From the cell containing the given text, extract its center point as [X, Y] coordinate. 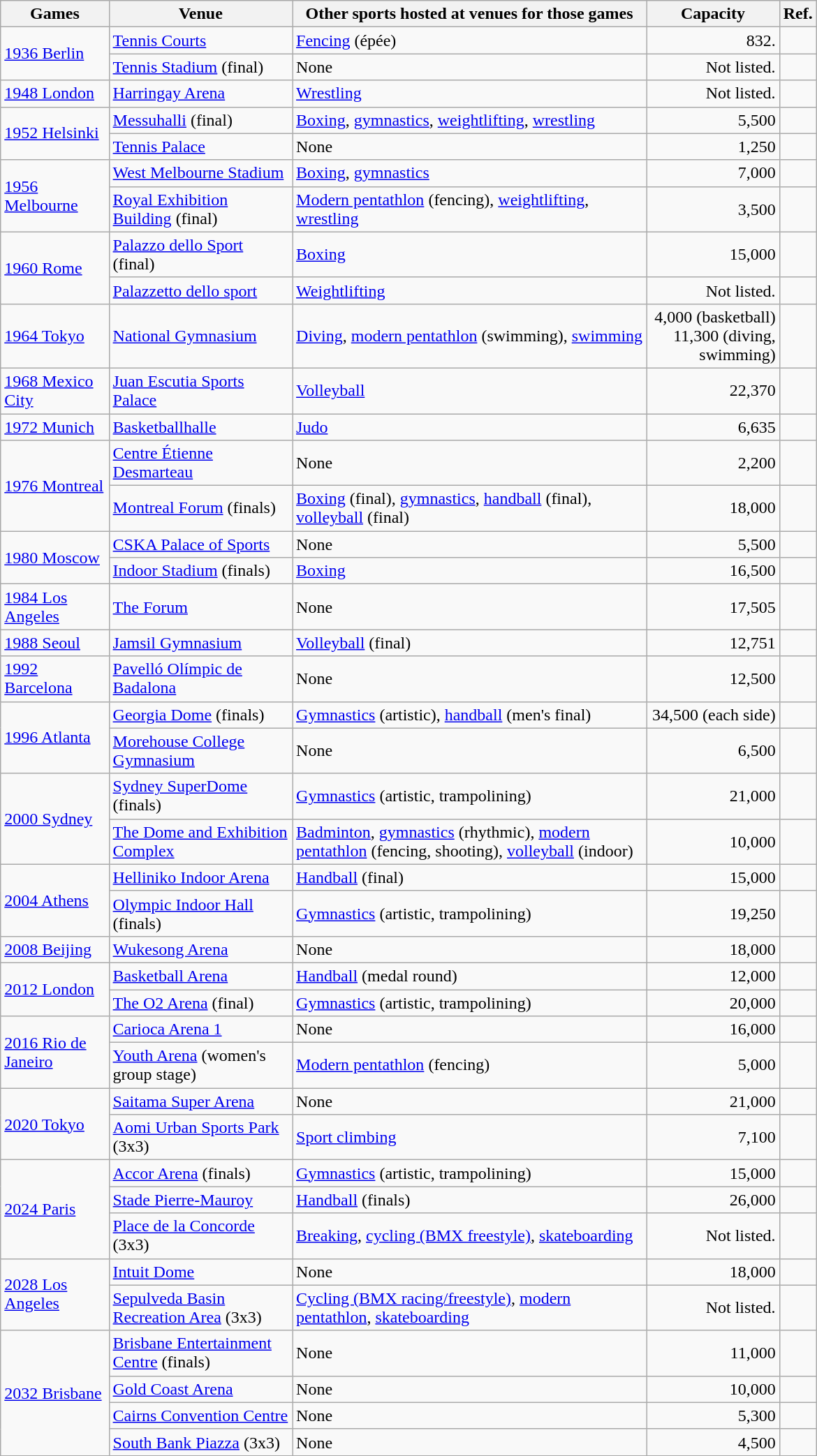
Tennis Palace [200, 147]
Boxing (final), gymnastics, handball (final), volleyball (final) [469, 508]
Volleyball (final) [469, 643]
11,000 [714, 1353]
1936 Berlin [54, 54]
Youth Arena (women's group stage) [200, 1065]
Venue [200, 14]
5,000 [714, 1065]
22,370 [714, 391]
2012 London [54, 989]
Volleyball [469, 391]
Palazzo dello Sport (final) [200, 254]
1972 Munich [54, 426]
1952 Helsinki [54, 133]
Wukesong Arena [200, 949]
Sepulveda Basin Recreation Area (3x3) [200, 1308]
7,100 [714, 1138]
Weightlifting [469, 290]
Cairns Convention Centre [200, 1416]
Saitama Super Arena [200, 1101]
20,000 [714, 1003]
Carioca Arena 1 [200, 1030]
12,000 [714, 976]
The Forum [200, 607]
2032 Brisbane [54, 1393]
2008 Beijing [54, 949]
7,000 [714, 173]
1956 Melbourne [54, 195]
Morehouse College Gymnasium [200, 751]
Intuit Dome [200, 1272]
1988 Seoul [54, 643]
Pavelló Olímpic de Badalona [200, 678]
Sport climbing [469, 1138]
2020 Tokyo [54, 1124]
1984 Los Angeles [54, 607]
Boxing, gymnastics, weightlifting, wrestling [469, 120]
1948 London [54, 94]
1960 Rome [54, 268]
Helliniko Indoor Arena [200, 877]
Handball (medal round) [469, 976]
Diving, modern pentathlon (swimming), swimming [469, 336]
17,505 [714, 607]
1980 Moscow [54, 558]
2016 Rio de Janeiro [54, 1053]
4,000 (basketball)11,300 (diving, swimming) [714, 336]
Montreal Forum (finals) [200, 508]
The O2 Arena (final) [200, 1003]
19,250 [714, 913]
National Gymnasium [200, 336]
16,000 [714, 1030]
Centre Étienne Desmarteau [200, 463]
12,500 [714, 678]
Modern pentathlon (fencing), weightlifting, wrestling [469, 209]
Sydney SuperDome (finals) [200, 796]
Cycling (BMX racing/freestyle), modern pentathlon, skateboarding [469, 1308]
Tennis Courts [200, 40]
16,500 [714, 571]
Ref. [797, 14]
Jamsil Gymnasium [200, 643]
The Dome and Exhibition Complex [200, 842]
Gold Coast Arena [200, 1389]
Modern pentathlon (fencing) [469, 1065]
Accor Arena (finals) [200, 1173]
Georgia Dome (finals) [200, 715]
Brisbane Entertainment Centre (finals) [200, 1353]
2028 Los Angeles [54, 1294]
Place de la Concorde (3x3) [200, 1235]
Boxing, gymnastics [469, 173]
Harringay Arena [200, 94]
Badminton, gymnastics (rhythmic), modern pentathlon (fencing, shooting), volleyball (indoor) [469, 842]
2,200 [714, 463]
6,635 [714, 426]
12,751 [714, 643]
Handball (final) [469, 877]
Handball (finals) [469, 1200]
Capacity [714, 14]
Stade Pierre-Mauroy [200, 1200]
1976 Montreal [54, 486]
Breaking, cycling (BMX freestyle), skateboarding [469, 1235]
6,500 [714, 751]
Olympic Indoor Hall (finals) [200, 913]
Basketball Arena [200, 976]
CSKA Palace of Sports [200, 544]
26,000 [714, 1200]
5,300 [714, 1416]
Indoor Stadium (finals) [200, 571]
Games [54, 14]
2000 Sydney [54, 819]
South Bank Piazza (3x3) [200, 1442]
2024 Paris [54, 1209]
34,500 (each side) [714, 715]
Tennis Stadium (final) [200, 67]
Basketballhalle [200, 426]
Juan Escutia Sports Palace [200, 391]
Fencing (épée) [469, 40]
3,500 [714, 209]
West Melbourne Stadium [200, 173]
1996 Atlanta [54, 737]
1,250 [714, 147]
Judo [469, 426]
Royal Exhibition Building (final) [200, 209]
Palazzetto dello sport [200, 290]
Wrestling [469, 94]
Aomi Urban Sports Park (3x3) [200, 1138]
832. [714, 40]
1964 Tokyo [54, 336]
2004 Athens [54, 900]
Messuhalli (final) [200, 120]
1968 Mexico City [54, 391]
1992 Barcelona [54, 678]
Gymnastics (artistic), handball (men's final) [469, 715]
Other sports hosted at venues for those games [469, 14]
4,500 [714, 1442]
